Extract the [x, y] coordinate from the center of the cell holding the provided text.  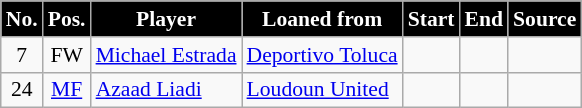
Player [166, 19]
End [484, 19]
Michael Estrada [166, 55]
No. [22, 19]
Azaad Liadi [166, 90]
MF [67, 90]
Deportivo Toluca [322, 55]
Start [432, 19]
Loaned from [322, 19]
Pos. [67, 19]
FW [67, 55]
Loudoun United [322, 90]
Source [544, 19]
24 [22, 90]
7 [22, 55]
